Locate the cell with the specified text and output its (x, y) center coordinate. 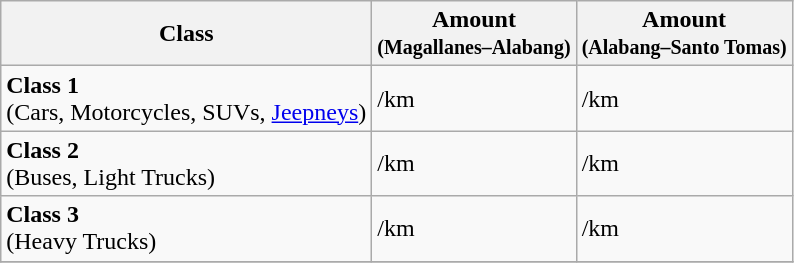
Class (186, 34)
Amount(Alabang–Santo Tomas) (684, 34)
Amount(Magallanes–Alabang) (474, 34)
Class 3(Heavy Trucks) (186, 228)
Class 1(Cars, Motorcycles, SUVs, Jeepneys) (186, 98)
Class 2(Buses, Light Trucks) (186, 164)
